Provide the (x, y) coordinate of the cell's center where the given text is located.  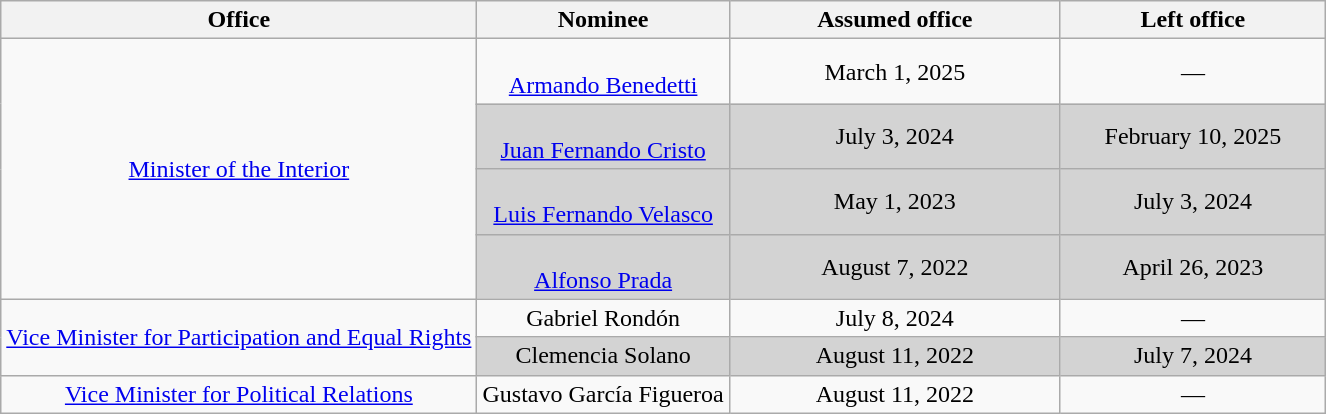
Alfonso Prada (603, 266)
Armando Benedetti (603, 72)
April 26, 2023 (1192, 266)
Assumed office (894, 20)
July 7, 2024 (1192, 356)
July 8, 2024 (894, 318)
March 1, 2025 (894, 72)
Gabriel Rondón (603, 318)
Minister of the Interior (239, 169)
May 1, 2023 (894, 202)
Left office (1192, 20)
Juan Fernando Cristo (603, 136)
Vice Minister for Political Relations (239, 394)
August 7, 2022 (894, 266)
February 10, 2025 (1192, 136)
Office (239, 20)
Nominee (603, 20)
Gustavo García Figueroa (603, 394)
Vice Minister for Participation and Equal Rights (239, 337)
Luis Fernando Velasco (603, 202)
Clemencia Solano (603, 356)
